Identify which cell holds the provided text, then report its (X, Y) central coordinate. 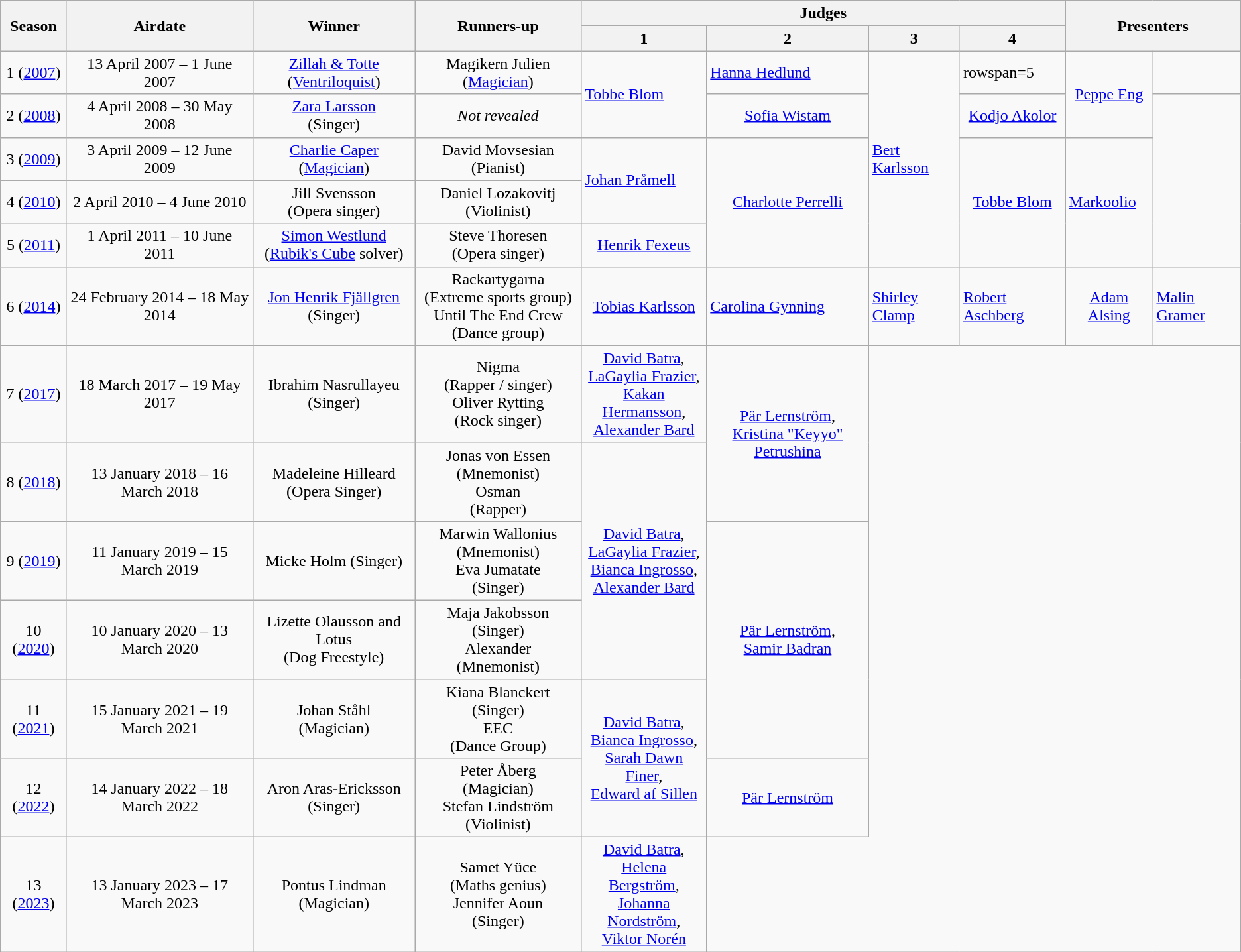
14 January 2022 – 18 March 2022 (159, 798)
Peppe Eng (1109, 94)
8 (2018) (33, 481)
Winner (334, 26)
5 (2011) (33, 245)
1 (2007) (33, 73)
Jonas von Essen(Mnemonist) Osman(Rapper) (499, 481)
Zara Larsson (Singer) (334, 115)
Aron Aras-Ericksson(Singer) (334, 798)
Pär Lernström (788, 798)
10 (2020) (33, 639)
Johan Ståhl(Magician) (334, 719)
Maja Jakobsson(Singer)Alexander(Mnemonist) (499, 639)
10 January 2020 – 13 March 2020 (159, 639)
Steve Thoresen (Opera singer) (499, 245)
Presenters (1153, 26)
Runners-up (499, 26)
Zillah & Totte (Ventriloquist) (334, 73)
13 January 2018 – 16 March 2018 (159, 481)
13 April 2007 – 1 June 2007 (159, 73)
Micke Holm (Singer) (334, 561)
David Batra,Helena Bergström, Johanna Nordström, Viktor Norén (644, 895)
3 (2009) (33, 159)
Season (33, 26)
9 (2019) (33, 561)
Pontus Lindman(Magician) (334, 895)
Carolina Gynning (788, 306)
Pär Lernström, Samir Badran (788, 639)
3 April 2009 – 12 June 2009 (159, 159)
1 April 2011 – 10 June 2011 (159, 245)
David Batra,Bianca Ingrosso, Sarah Dawn Finer, Edward af Sillen (644, 758)
Charlotte Perrelli (788, 202)
Shirley Clamp (914, 306)
4 April 2008 – 30 May 2008 (159, 115)
Nigma (Rapper / singer)Oliver Rytting (Rock singer) (499, 394)
Simon Westlund (Rubik's Cube solver) (334, 245)
13 January 2023 – 17 March 2023 (159, 895)
Ibrahim Nasrullayeu (Singer) (334, 394)
Bert Karlsson (914, 159)
Henrik Fexeus (644, 245)
Kiana Blanckert(Singer)EEC(Dance Group) (499, 719)
David Batra,LaGaylia Frazier, Bianca Ingrosso, Alexander Bard (644, 561)
Not revealed (499, 115)
3 (914, 38)
Johan Pråmell (644, 180)
Peter Åberg(Magician)Stefan Lindström (Violinist) (499, 798)
1 (644, 38)
11 January 2019 – 15 March 2019 (159, 561)
Marwin Wallonius(Mnemonist)Eva Jumatate(Singer) (499, 561)
6 (2014) (33, 306)
4 (2010) (33, 202)
Madeleine Hilleard (Opera Singer) (334, 481)
7 (2017) (33, 394)
Hanna Hedlund (788, 73)
Judges (823, 13)
24 February 2014 – 18 May 2014 (159, 306)
4 (1012, 38)
Jon Henrik Fjällgren (Singer) (334, 306)
Adam Alsing (1109, 306)
18 March 2017 – 19 May 2017 (159, 394)
David Batra,LaGaylia Frazier, Kakan Hermansson, Alexander Bard (644, 394)
rowspan=5 (1012, 73)
David Movsesian (Pianist) (499, 159)
Magikern Julien (Magician) (499, 73)
Rackartygarna(Extreme sports group)Until The End Crew(Dance group) (499, 306)
2 April 2010 – 4 June 2010 (159, 202)
Daniel Lozakovitj (Violinist) (499, 202)
2 (788, 38)
Robert Aschberg (1012, 306)
2 (2008) (33, 115)
Lizette Olausson and Lotus(Dog Freestyle) (334, 639)
Charlie Caper (Magician) (334, 159)
Jill Svensson (Opera singer) (334, 202)
Kodjo Akolor (1012, 115)
15 January 2021 – 19 March 2021 (159, 719)
11 (2021) (33, 719)
Tobias Karlsson (644, 306)
Sofia Wistam (788, 115)
Malin Gramer (1197, 306)
13 (2023) (33, 895)
Pär Lernström, Kristina "Keyyo" Petrushina (788, 434)
Samet Yüce(Maths genius)Jennifer Aoun(Singer) (499, 895)
12 (2022) (33, 798)
Airdate (159, 26)
Markoolio (1109, 202)
